Capture the cell that displays the provided text and extract its (X, Y) central coordinate. 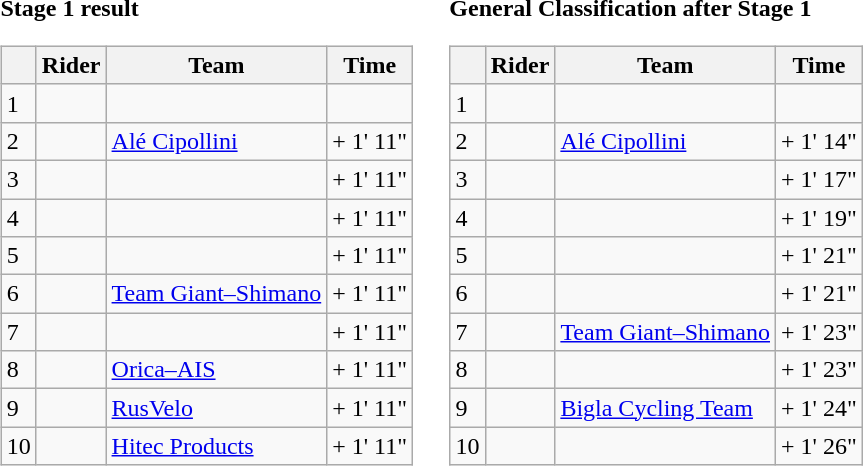
+ 1' 26" (820, 446)
Hitec Products (216, 446)
+ 1' 14" (820, 141)
+ 1' 17" (820, 179)
+ 1' 19" (820, 217)
RusVelo (216, 408)
Orica–AIS (216, 370)
+ 1' 24" (820, 408)
Bigla Cycling Team (666, 408)
